Extract the [x, y] coordinate from the center of the cell holding the provided text.  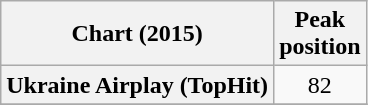
82 [320, 85]
Peakposition [320, 34]
Ukraine Airplay (TopHit) [138, 85]
Chart (2015) [138, 34]
